Pinpoint the cell where the given text exists, returning its [x, y] midpoint coordinate. 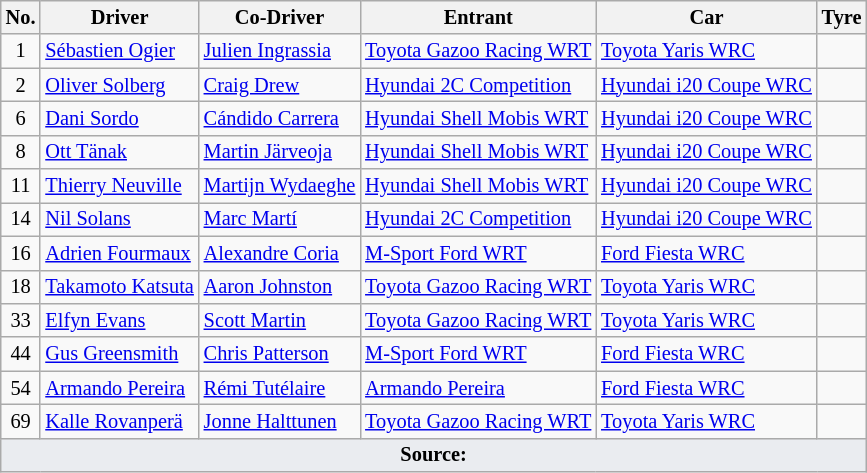
Adrien Fourmaux [119, 253]
Kalle Rovanperä [119, 421]
Martijn Wydaeghe [280, 186]
Oliver Solberg [119, 85]
Takamoto Katsuta [119, 287]
Car [706, 17]
Elfyn Evans [119, 320]
Alexandre Coria [280, 253]
Entrant [478, 17]
16 [21, 253]
Sébastien Ogier [119, 51]
Cándido Carrera [280, 118]
8 [21, 152]
Rémi Tutélaire [280, 388]
Nil Solans [119, 219]
Chris Patterson [280, 354]
Aaron Johnston [280, 287]
6 [21, 118]
69 [21, 421]
Marc Martí [280, 219]
54 [21, 388]
Tyre [842, 17]
Co-Driver [280, 17]
1 [21, 51]
Scott Martin [280, 320]
2 [21, 85]
Thierry Neuville [119, 186]
44 [21, 354]
Jonne Halttunen [280, 421]
14 [21, 219]
11 [21, 186]
Driver [119, 17]
Martin Järveoja [280, 152]
Julien Ingrassia [280, 51]
Dani Sordo [119, 118]
18 [21, 287]
No. [21, 17]
Craig Drew [280, 85]
Gus Greensmith [119, 354]
Source: [434, 455]
33 [21, 320]
Ott Tänak [119, 152]
